Find where the given text appears and provide that cell's center as (X, Y) coordinate. 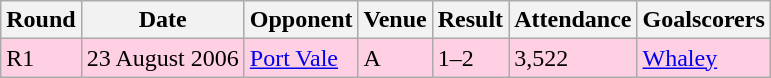
Venue (395, 20)
Date (162, 20)
3,522 (573, 58)
Opponent (301, 20)
Port Vale (301, 58)
A (395, 58)
Attendance (573, 20)
Round (41, 20)
1–2 (470, 58)
R1 (41, 58)
Result (470, 20)
Whaley (704, 58)
23 August 2006 (162, 58)
Goalscorers (704, 20)
